Output the (X, Y) coordinate of the center of the cell containing the given text.  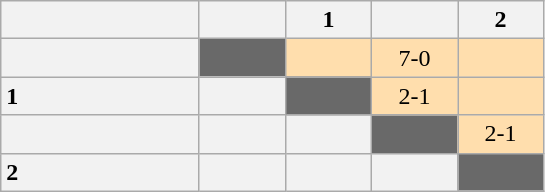
7-0 (414, 58)
